Capture the cell that displays the provided text and extract its (x, y) central coordinate. 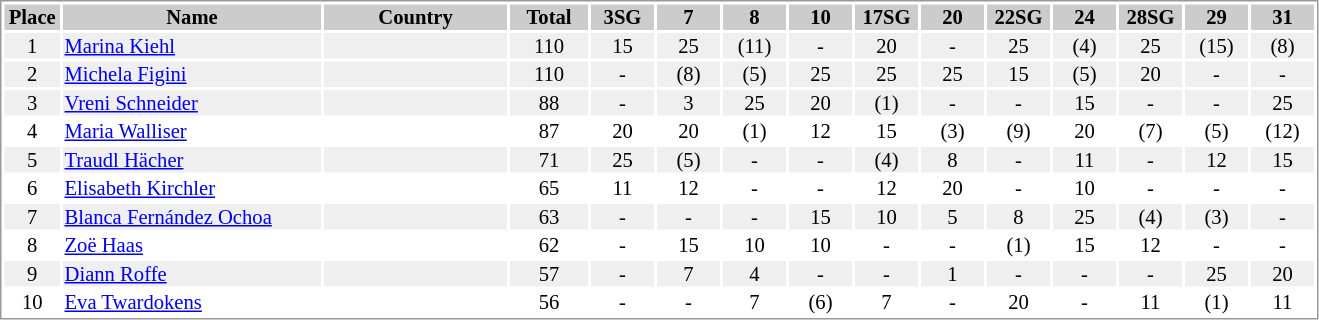
Place (32, 17)
(9) (1018, 131)
Marina Kiehl (192, 46)
6 (32, 189)
Elisabeth Kirchler (192, 189)
17SG (886, 17)
Name (192, 17)
9 (32, 274)
3SG (622, 17)
Maria Walliser (192, 131)
65 (549, 189)
Traudl Hächer (192, 160)
2 (32, 75)
29 (1216, 17)
Michela Figini (192, 75)
63 (549, 217)
87 (549, 131)
31 (1282, 17)
(15) (1216, 46)
(6) (820, 303)
88 (549, 103)
28SG (1150, 17)
Country (416, 17)
(7) (1150, 131)
(12) (1282, 131)
57 (549, 274)
Total (549, 17)
Zoë Haas (192, 245)
Diann Roffe (192, 274)
(11) (754, 46)
24 (1084, 17)
Eva Twardokens (192, 303)
71 (549, 160)
Blanca Fernández Ochoa (192, 217)
62 (549, 245)
56 (549, 303)
22SG (1018, 17)
Vreni Schneider (192, 103)
